Extract the [X, Y] coordinate from the center of the cell holding the provided text.  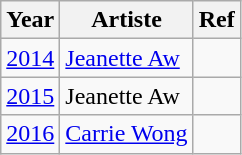
Artiste [126, 20]
2015 [30, 96]
Year [30, 20]
2014 [30, 58]
Carrie Wong [126, 134]
Ref [216, 20]
2016 [30, 134]
